Locate the cell with the specified text and output its (X, Y) center coordinate. 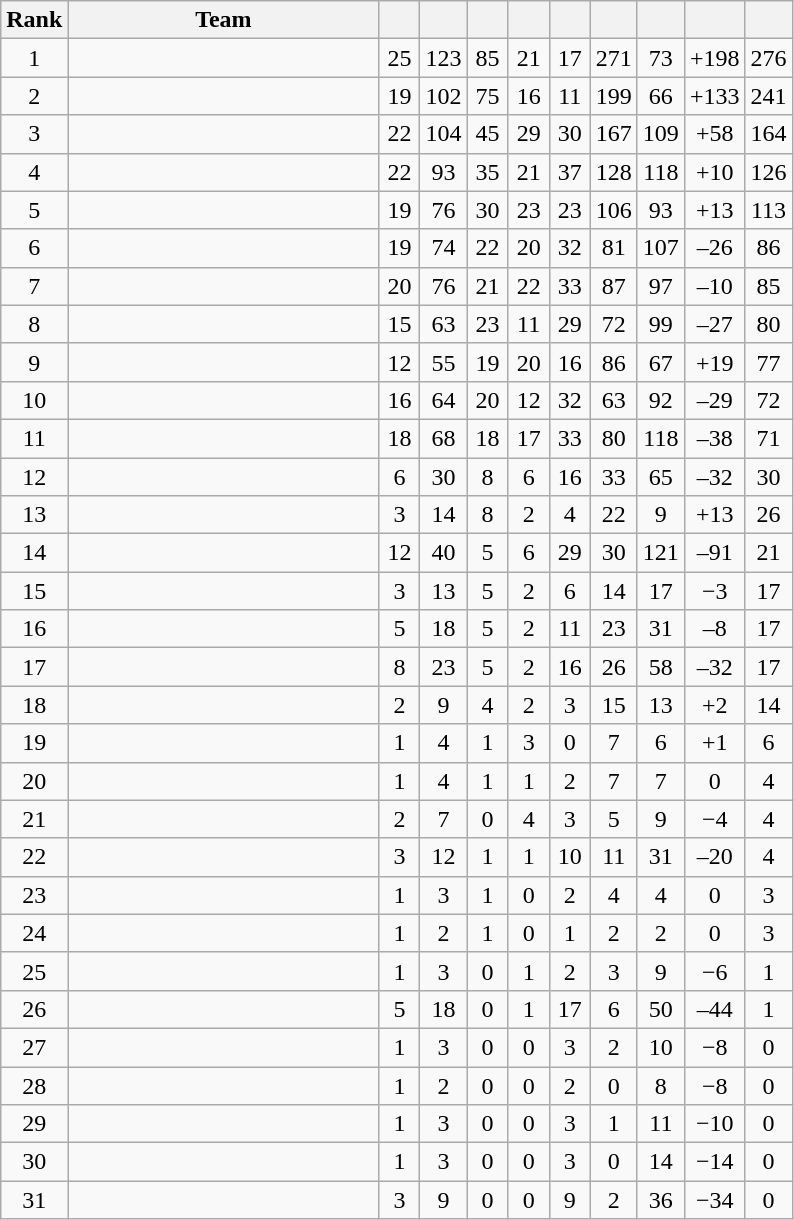
75 (488, 96)
24 (34, 933)
40 (444, 553)
Rank (34, 20)
–27 (714, 324)
71 (768, 438)
106 (614, 210)
67 (660, 362)
–26 (714, 248)
126 (768, 172)
199 (614, 96)
87 (614, 286)
+2 (714, 705)
36 (660, 1200)
−14 (714, 1162)
104 (444, 134)
73 (660, 58)
109 (660, 134)
123 (444, 58)
128 (614, 172)
–29 (714, 400)
102 (444, 96)
65 (660, 477)
74 (444, 248)
+19 (714, 362)
55 (444, 362)
Team (224, 20)
107 (660, 248)
+1 (714, 743)
35 (488, 172)
27 (34, 1047)
50 (660, 1009)
+58 (714, 134)
−10 (714, 1124)
77 (768, 362)
−3 (714, 591)
–44 (714, 1009)
68 (444, 438)
28 (34, 1085)
45 (488, 134)
271 (614, 58)
+133 (714, 96)
66 (660, 96)
–38 (714, 438)
–8 (714, 629)
−6 (714, 971)
92 (660, 400)
–91 (714, 553)
+10 (714, 172)
–10 (714, 286)
97 (660, 286)
276 (768, 58)
37 (570, 172)
121 (660, 553)
–20 (714, 857)
164 (768, 134)
81 (614, 248)
241 (768, 96)
167 (614, 134)
−34 (714, 1200)
113 (768, 210)
64 (444, 400)
−4 (714, 819)
99 (660, 324)
+198 (714, 58)
58 (660, 667)
